Search for the cell housing the specified text and yield its [X, Y] center coordinate. 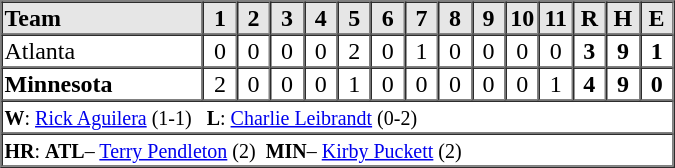
7 [422, 18]
11 [556, 18]
Team [103, 18]
H [623, 18]
Minnesota [103, 84]
E [657, 18]
R [590, 18]
W: Rick Aguilera (1-1) L: Charlie Leibrandt (0-2) [338, 116]
Atlanta [103, 50]
5 [354, 18]
6 [388, 18]
10 [522, 18]
8 [455, 18]
HR: ATL– Terry Pendleton (2) MIN– Kirby Puckett (2) [338, 150]
